Return the [x, y] coordinate for the center point of the cell that contains the specified text.  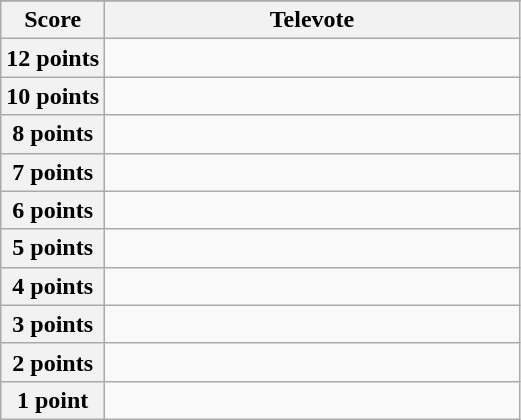
Televote [312, 20]
5 points [53, 248]
1 point [53, 400]
8 points [53, 134]
7 points [53, 172]
6 points [53, 210]
4 points [53, 286]
2 points [53, 362]
Score [53, 20]
10 points [53, 96]
12 points [53, 58]
3 points [53, 324]
